From the cell containing the given text, extract its center point as [X, Y] coordinate. 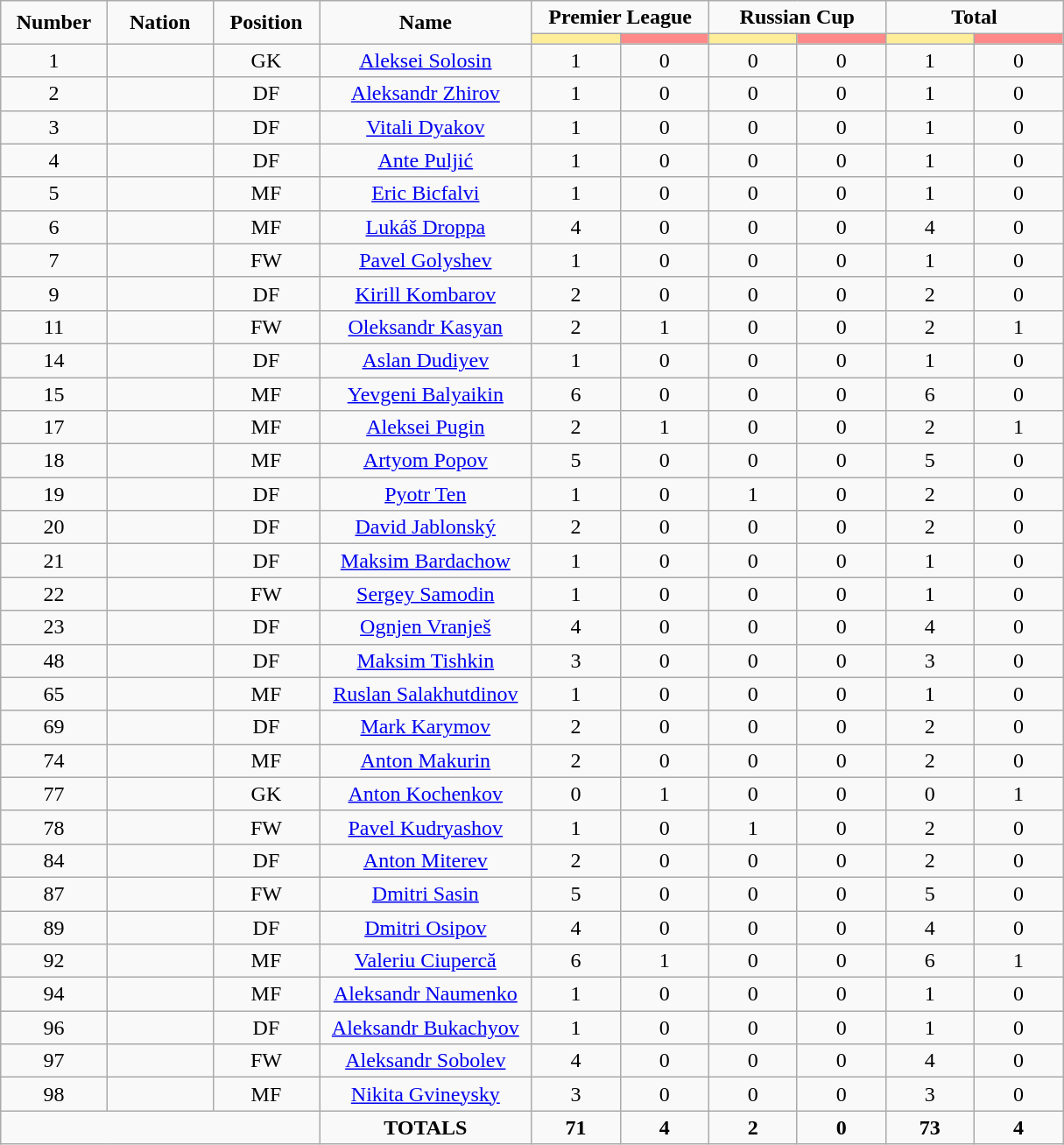
71 [576, 1127]
84 [54, 860]
Name [426, 23]
48 [54, 661]
Pavel Golyshev [426, 260]
Aleksandr Zhirov [426, 94]
Number [54, 23]
94 [54, 994]
19 [54, 494]
89 [54, 928]
15 [54, 393]
22 [54, 594]
Dmitri Sasin [426, 894]
Anton Makurin [426, 760]
Ante Puljić [426, 160]
Aleksandr Bukachyov [426, 1028]
Aleksei Solosin [426, 60]
Nikita Gvineysky [426, 1094]
Position [266, 23]
21 [54, 561]
Maksim Bardachow [426, 561]
77 [54, 794]
92 [54, 961]
23 [54, 627]
Nation [159, 23]
69 [54, 727]
Kirill Kombarov [426, 293]
Pavel Kudryashov [426, 827]
Maksim Tishkin [426, 661]
Oleksandr Kasyan [426, 327]
98 [54, 1094]
Sergey Samodin [426, 594]
65 [54, 694]
18 [54, 461]
Vitali Dyakov [426, 127]
Yevgeni Balyaikin [426, 393]
Pyotr Ten [426, 494]
Ruslan Salakhutdinov [426, 694]
20 [54, 527]
Aleksei Pugin [426, 428]
87 [54, 894]
9 [54, 293]
97 [54, 1061]
Total [974, 18]
Valeriu Ciupercă [426, 961]
Aleksandr Naumenko [426, 994]
78 [54, 827]
74 [54, 760]
7 [54, 260]
17 [54, 428]
Anton Miterev [426, 860]
73 [930, 1127]
David Jablonský [426, 527]
Lukáš Droppa [426, 227]
96 [54, 1028]
Ognjen Vranješ [426, 627]
Artyom Popov [426, 461]
TOTALS [426, 1127]
11 [54, 327]
Aslan Dudiyev [426, 360]
Aleksandr Sobolev [426, 1061]
Eric Bicfalvi [426, 194]
14 [54, 360]
Russian Cup [797, 18]
Mark Karymov [426, 727]
Dmitri Osipov [426, 928]
Premier League [620, 18]
Anton Kochenkov [426, 794]
